Return (x, y) of the center of cell containing provided text 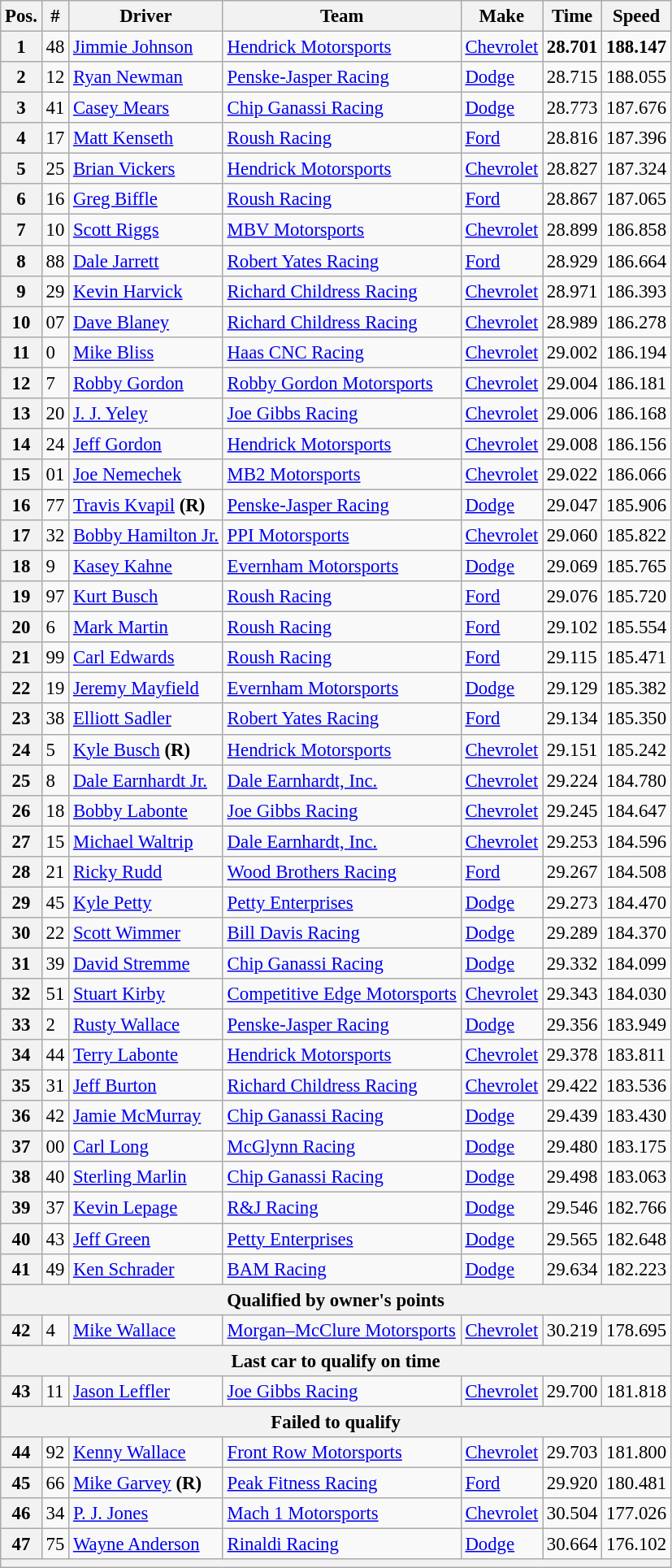
Joe Nemechek (146, 475)
Bobby Hamilton Jr. (146, 536)
Scott Wimmer (146, 933)
29.920 (572, 1483)
29.224 (572, 780)
186.194 (637, 352)
Kasey Kahne (146, 567)
186.181 (637, 383)
29.343 (572, 994)
30.504 (572, 1514)
Carl Long (146, 1147)
3 (21, 108)
183.536 (637, 1086)
48 (55, 47)
46 (21, 1514)
184.596 (637, 841)
28.773 (572, 108)
182.648 (637, 1239)
Competitive Edge Motorsports (341, 994)
183.175 (637, 1147)
184.508 (637, 872)
PPI Motorsports (341, 536)
185.382 (637, 688)
184.030 (637, 994)
183.811 (637, 1055)
185.471 (637, 658)
30 (21, 933)
Time (572, 16)
Kyle Busch (R) (146, 749)
29.565 (572, 1239)
181.818 (637, 1392)
185.350 (637, 719)
33 (21, 1025)
Wood Brothers Racing (341, 872)
28.899 (572, 230)
66 (55, 1483)
187.396 (637, 138)
Matt Kenseth (146, 138)
30.664 (572, 1544)
187.324 (637, 169)
Qualified by owner's points (336, 1300)
Speed (637, 16)
Travis Kvapil (R) (146, 505)
186.393 (637, 291)
Last car to qualify on time (336, 1361)
28 (21, 872)
Peak Fitness Racing (341, 1483)
Wayne Anderson (146, 1544)
185.765 (637, 567)
Rinaldi Racing (341, 1544)
Jason Leffler (146, 1392)
Kevin Harvick (146, 291)
184.470 (637, 902)
186.858 (637, 230)
184.780 (637, 780)
29.634 (572, 1269)
Dale Earnhardt Jr. (146, 780)
29.060 (572, 536)
07 (55, 322)
Terry Labonte (146, 1055)
Brian Vickers (146, 169)
28.816 (572, 138)
49 (55, 1269)
28.989 (572, 322)
Kevin Lepage (146, 1208)
1 (21, 47)
28.701 (572, 47)
Front Row Motorsports (341, 1453)
29.498 (572, 1178)
28.971 (572, 291)
Jeff Burton (146, 1086)
29.480 (572, 1147)
Scott Riggs (146, 230)
29.115 (572, 658)
Robby Gordon Motorsports (341, 383)
Bobby Labonte (146, 810)
27 (21, 841)
Bill Davis Racing (341, 933)
Ryan Newman (146, 77)
Haas CNC Racing (341, 352)
29.356 (572, 1025)
J. J. Yeley (146, 414)
Kurt Busch (146, 597)
29.129 (572, 688)
36 (21, 1116)
Elliott Sadler (146, 719)
00 (55, 1147)
185.822 (637, 536)
185.720 (637, 597)
29.076 (572, 597)
Ken Schrader (146, 1269)
MB2 Motorsports (341, 475)
29.439 (572, 1116)
13 (21, 414)
Pos. (21, 16)
Jeff Green (146, 1239)
Driver (146, 16)
77 (55, 505)
188.147 (637, 47)
29.378 (572, 1055)
28.715 (572, 77)
Mike Garvey (R) (146, 1483)
0 (55, 352)
186.278 (637, 322)
Mike Wallace (146, 1330)
Jimmie Johnson (146, 47)
186.664 (637, 261)
29.546 (572, 1208)
29.004 (572, 383)
30.219 (572, 1330)
Casey Mears (146, 108)
Dale Jarrett (146, 261)
188.055 (637, 77)
182.223 (637, 1269)
Mark Martin (146, 628)
01 (55, 475)
Make (501, 16)
Mike Bliss (146, 352)
26 (21, 810)
183.430 (637, 1116)
181.800 (637, 1453)
99 (55, 658)
Michael Waltrip (146, 841)
186.168 (637, 414)
29.267 (572, 872)
29.002 (572, 352)
29.245 (572, 810)
Mach 1 Motorsports (341, 1514)
187.065 (637, 199)
Failed to qualify (336, 1422)
184.647 (637, 810)
Stuart Kirby (146, 994)
29.047 (572, 505)
180.481 (637, 1483)
Sterling Marlin (146, 1178)
29.703 (572, 1453)
Jeremy Mayfield (146, 688)
29.134 (572, 719)
29.006 (572, 414)
29.022 (572, 475)
29.289 (572, 933)
75 (55, 1544)
177.026 (637, 1514)
Ricky Rudd (146, 872)
29.422 (572, 1086)
28.867 (572, 199)
BAM Racing (341, 1269)
187.676 (637, 108)
186.066 (637, 475)
28.827 (572, 169)
88 (55, 261)
29.273 (572, 902)
Morgan–McClure Motorsports (341, 1330)
# (55, 16)
Robby Gordon (146, 383)
92 (55, 1453)
Jamie McMurray (146, 1116)
185.242 (637, 749)
Team (341, 16)
178.695 (637, 1330)
183.063 (637, 1178)
Jeff Gordon (146, 444)
Kenny Wallace (146, 1453)
29.151 (572, 749)
28.929 (572, 261)
186.156 (637, 444)
Dave Blaney (146, 322)
R&J Racing (341, 1208)
29.069 (572, 567)
29.332 (572, 963)
51 (55, 994)
185.554 (637, 628)
184.099 (637, 963)
David Stremme (146, 963)
14 (21, 444)
184.370 (637, 933)
35 (21, 1086)
MBV Motorsports (341, 230)
176.102 (637, 1544)
183.949 (637, 1025)
29.253 (572, 841)
47 (21, 1544)
Greg Biffle (146, 199)
Rusty Wallace (146, 1025)
185.906 (637, 505)
97 (55, 597)
29.700 (572, 1392)
Carl Edwards (146, 658)
Kyle Petty (146, 902)
29.008 (572, 444)
23 (21, 719)
P. J. Jones (146, 1514)
McGlynn Racing (341, 1147)
29.102 (572, 628)
182.766 (637, 1208)
